Find where the given text appears and provide that cell's center as [x, y] coordinate. 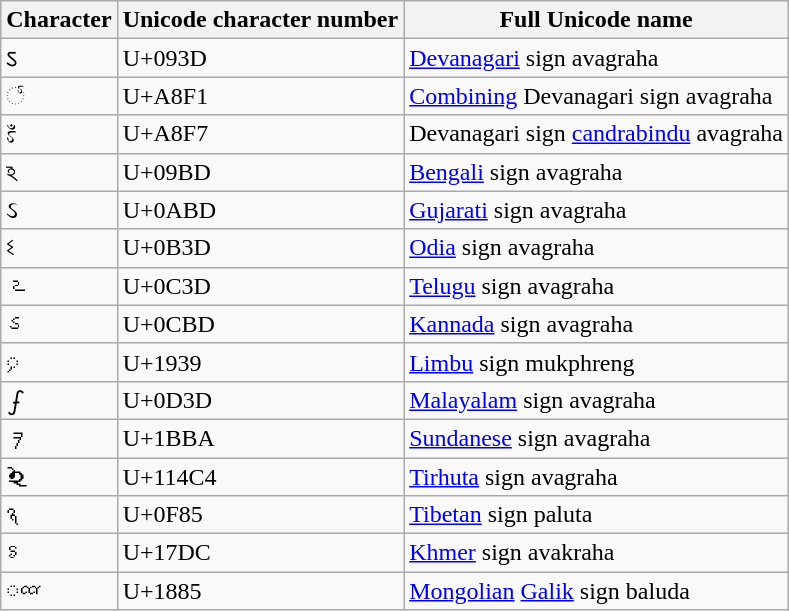
ៜ ‍‍ [59, 553]
U+1885 [260, 591]
ఽ [59, 286]
ഽ [59, 400]
Devanagari sign candrabindu avagraha [596, 134]
Telugu sign avagraha [596, 286]
Unicode character number [260, 20]
Devanagari sign avagraha [596, 58]
U+0C3D [260, 286]
Khmer sign avakraha [596, 553]
Tirhuta sign avagraha [596, 477]
ঽ [59, 172]
U+0CBD [260, 324]
U+0ABD [260, 210]
ꣷ [59, 134]
᤹ [59, 362]
Kannada sign avagraha [596, 324]
U+1BBA [260, 438]
U+114C4 [260, 477]
𑓄 [59, 477]
Combining Devanagari sign avagraha [596, 96]
Bengali sign avagraha [596, 172]
Mongolian Galik sign baluda [596, 591]
ઽ [59, 210]
྅ [59, 515]
Sundanese sign avagraha [596, 438]
U+17DC [260, 553]
ᮺ [59, 438]
꣱ [59, 96]
Tibetan sign paluta [596, 515]
U+1939 [260, 362]
U+093D [260, 58]
ऽ [59, 58]
U+A8F7 [260, 134]
U+0F85 [260, 515]
Gujarati sign avagraha [596, 210]
U+09BD [260, 172]
Limbu sign mukphreng [596, 362]
Odia sign avagraha [596, 248]
Character [59, 20]
Malayalam sign avagraha [596, 400]
U+A8F1 [260, 96]
ᢅ [59, 591]
ಽ [59, 324]
ଽ [59, 248]
U+0D3D [260, 400]
Full Unicode name [596, 20]
U+0B3D [260, 248]
